Return (x, y) of the center of cell containing provided text 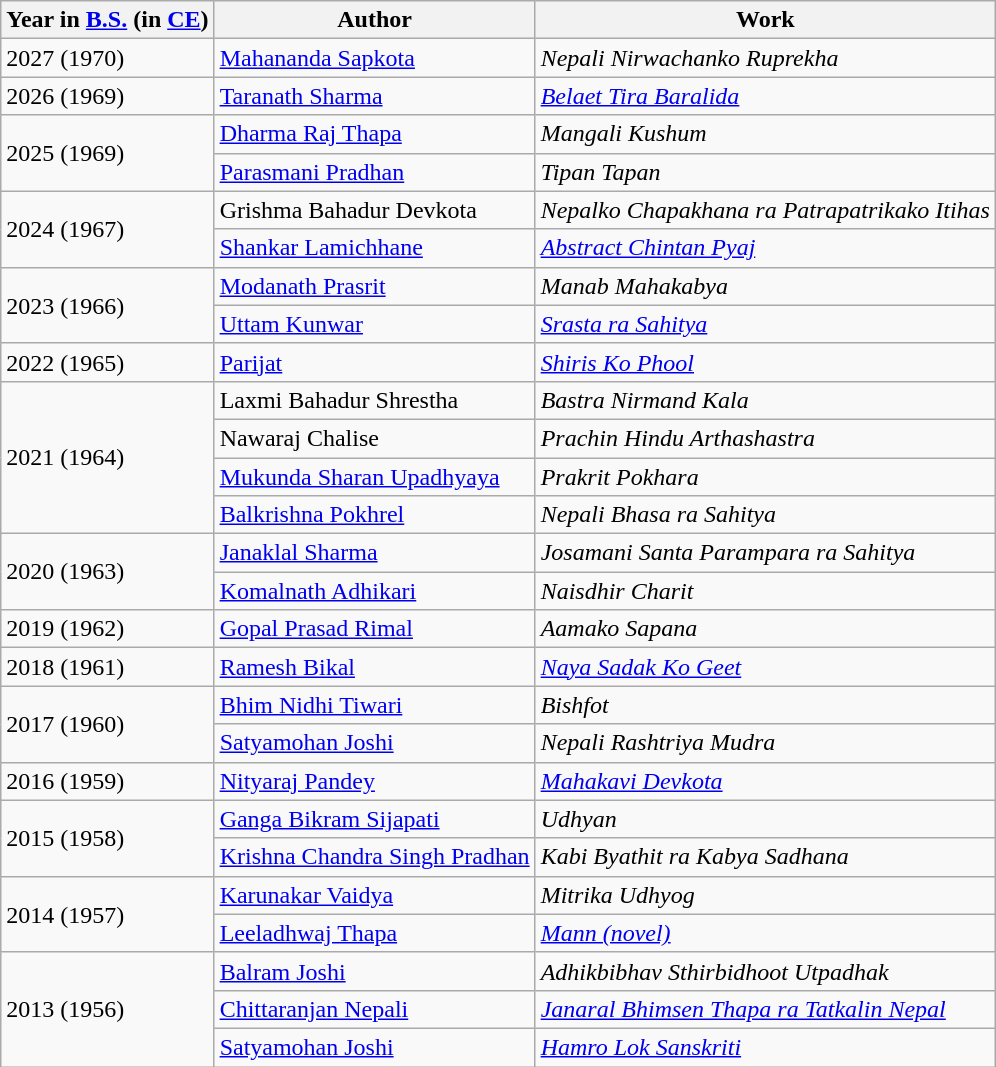
Balram Joshi (374, 971)
Gopal Prasad Rimal (374, 629)
Ganga Bikram Sijapati (374, 819)
Shiris Ko Phool (765, 362)
Hamro Lok Sanskriti (765, 1047)
2025 (1969) (108, 153)
Komalnath Adhikari (374, 591)
Mahakavi Devkota (765, 781)
Dharma Raj Thapa (374, 134)
Mahananda Sapkota (374, 58)
Laxmi Bahadur Shrestha (374, 400)
Modanath Prasrit (374, 286)
Nityaraj Pandey (374, 781)
Prachin Hindu Arthashastra (765, 438)
Chittaranjan Nepali (374, 1009)
Year in B.S. (in CE) (108, 20)
Bhim Nidhi Tiwari (374, 705)
Prakrit Pokhara (765, 477)
Nepali Bhasa ra Sahitya (765, 515)
Srasta ra Sahitya (765, 324)
Mangali Kushum (765, 134)
2018 (1961) (108, 667)
Udhyan (765, 819)
2020 (1963) (108, 572)
Janaklal Sharma (374, 553)
Adhikbibhav Sthirbidhoot Utpadhak (765, 971)
Ramesh Bikal (374, 667)
2026 (1969) (108, 96)
Abstract Chintan Pyaj (765, 248)
Shankar Lamichhane (374, 248)
Uttam Kunwar (374, 324)
2017 (1960) (108, 724)
Nawaraj Chalise (374, 438)
2016 (1959) (108, 781)
2013 (1956) (108, 1009)
Naisdhir Charit (765, 591)
2022 (1965) (108, 362)
Nepali Nirwachanko Ruprekha (765, 58)
2015 (1958) (108, 838)
Belaet Tira Baralida (765, 96)
Manab Mahakabya (765, 286)
Mitrika Udhyog (765, 895)
Grishma Bahadur Devkota (374, 210)
2021 (1964) (108, 457)
Mann (novel) (765, 933)
Parasmani Pradhan (374, 172)
Bishfot (765, 705)
Naya Sadak Ko Geet (765, 667)
2014 (1957) (108, 914)
Bastra Nirmand Kala (765, 400)
2023 (1966) (108, 305)
Karunakar Vaidya (374, 895)
Nepalko Chapakhana ra Patrapatrikako Itihas (765, 210)
Work (765, 20)
Author (374, 20)
Leeladhwaj Thapa (374, 933)
Balkrishna Pokhrel (374, 515)
2019 (1962) (108, 629)
Kabi Byathit ra Kabya Sadhana (765, 857)
Mukunda Sharan Upadhyaya (374, 477)
Nepali Rashtriya Mudra (765, 743)
Tipan Tapan (765, 172)
Janaral Bhimsen Thapa ra Tatkalin Nepal (765, 1009)
Josamani Santa Parampara ra Sahitya (765, 553)
Taranath Sharma (374, 96)
Parijat (374, 362)
Krishna Chandra Singh Pradhan (374, 857)
2027 (1970) (108, 58)
Aamako Sapana (765, 629)
2024 (1967) (108, 229)
